Extract the (x, y) coordinate from the center of the cell holding the provided text.  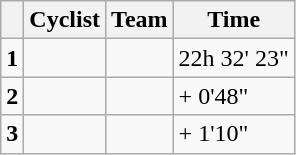
+ 1'10" (234, 134)
2 (12, 96)
+ 0'48" (234, 96)
1 (12, 58)
3 (12, 134)
Time (234, 20)
Team (140, 20)
Cyclist (65, 20)
22h 32' 23" (234, 58)
